Search for the cell housing the specified text and yield its [x, y] center coordinate. 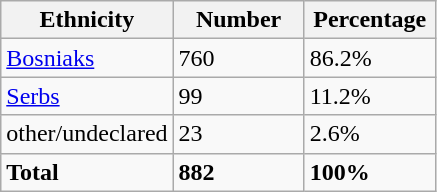
86.2% [370, 58]
Ethnicity [87, 20]
other/undeclared [87, 134]
Total [87, 172]
882 [238, 172]
760 [238, 58]
23 [238, 134]
2.6% [370, 134]
11.2% [370, 96]
Number [238, 20]
99 [238, 96]
100% [370, 172]
Bosniaks [87, 58]
Percentage [370, 20]
Serbs [87, 96]
